Output the [X, Y] coordinate of the center of the cell containing the given text.  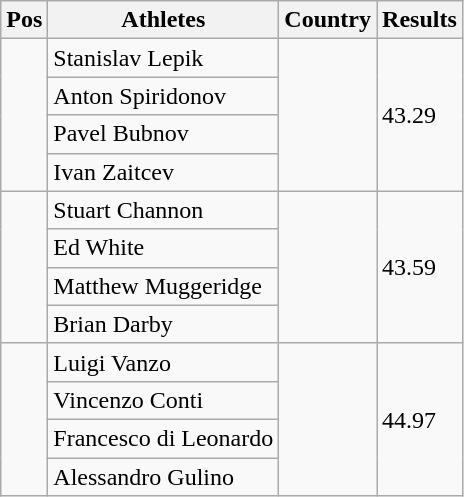
Stanislav Lepik [164, 58]
Vincenzo Conti [164, 400]
Athletes [164, 20]
Francesco di Leonardo [164, 438]
Pos [24, 20]
Results [420, 20]
43.59 [420, 267]
Matthew Muggeridge [164, 286]
Alessandro Gulino [164, 477]
Country [328, 20]
Ivan Zaitcev [164, 172]
Pavel Bubnov [164, 134]
43.29 [420, 115]
Ed White [164, 248]
Anton Spiridonov [164, 96]
Stuart Channon [164, 210]
Luigi Vanzo [164, 362]
44.97 [420, 419]
Brian Darby [164, 324]
